Return (X, Y) of the center of cell containing provided text 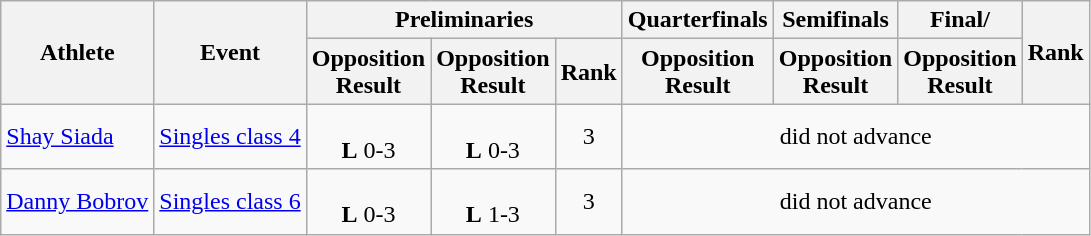
Final/ (960, 20)
Event (230, 52)
Preliminaries (464, 20)
L 1-3 (493, 202)
Singles class 4 (230, 136)
Semifinals (835, 20)
Shay Siada (78, 136)
Singles class 6 (230, 202)
Danny Bobrov (78, 202)
Athlete (78, 52)
Quarterfinals (698, 20)
